Provide the (X, Y) coordinate of the cell's center where the given text is located.  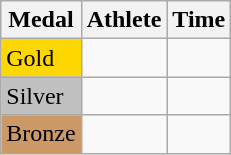
Athlete (124, 20)
Silver (41, 96)
Medal (41, 20)
Bronze (41, 134)
Gold (41, 58)
Time (199, 20)
